Output the [x, y] coordinate of the center of the cell containing the given text.  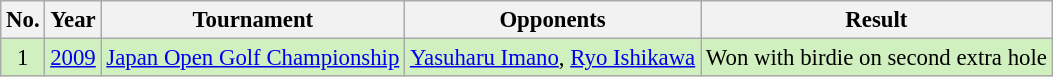
Tournament [253, 20]
2009 [73, 58]
Yasuharu Imano, Ryo Ishikawa [553, 58]
Opponents [553, 20]
Won with birdie on second extra hole [877, 58]
Japan Open Golf Championship [253, 58]
Result [877, 20]
Year [73, 20]
No. [23, 20]
1 [23, 58]
